Provide the [x, y] coordinate of the cell's center where the given text is located.  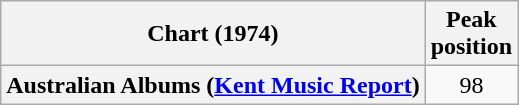
Australian Albums (Kent Music Report) [213, 85]
Peakposition [471, 34]
Chart (1974) [213, 34]
98 [471, 85]
